Output the [x, y] coordinate of the center of the cell containing the given text.  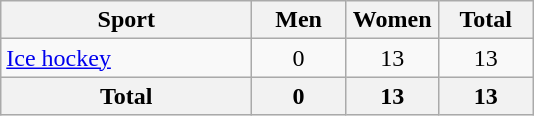
Men [299, 20]
Sport [126, 20]
Ice hockey [126, 58]
Women [392, 20]
